Output the (X, Y) coordinate of the center of the cell containing the given text.  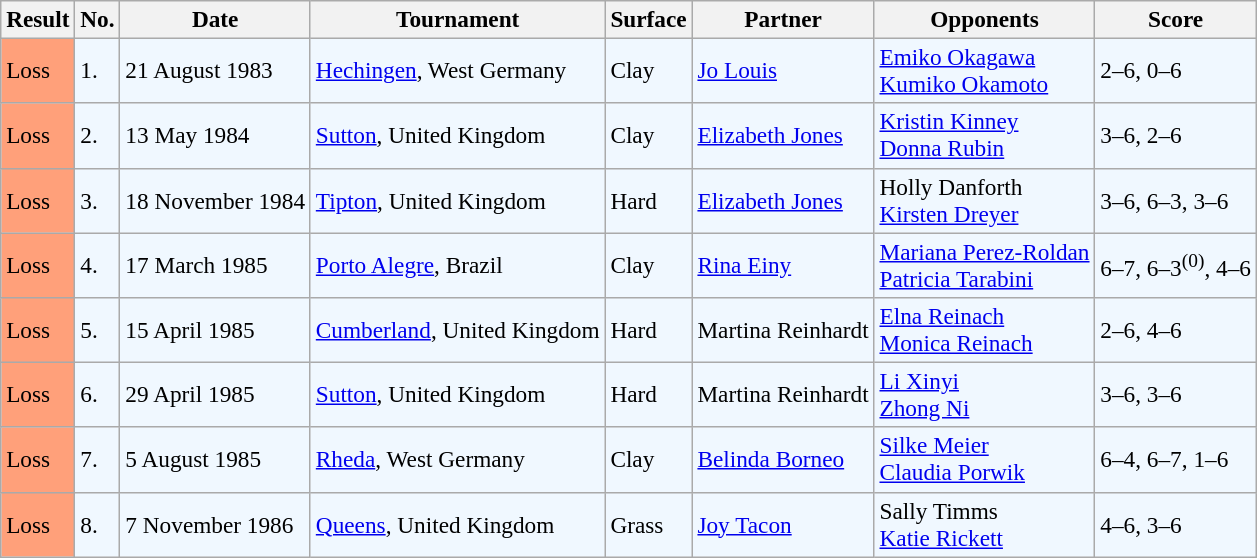
Cumberland, United Kingdom (458, 330)
Kristin Kinney Donna Rubin (984, 136)
Rheda, West Germany (458, 460)
5 August 1985 (215, 460)
5. (98, 330)
7 November 1986 (215, 524)
Partner (783, 19)
Jo Louis (783, 70)
Result (38, 19)
29 April 1985 (215, 394)
2–6, 4–6 (1176, 330)
2–6, 0–6 (1176, 70)
Opponents (984, 19)
Porto Alegre, Brazil (458, 264)
Holly Danforth Kirsten Dreyer (984, 200)
6. (98, 394)
Hechingen, West Germany (458, 70)
Elna Reinach Monica Reinach (984, 330)
1. (98, 70)
8. (98, 524)
15 April 1985 (215, 330)
3–6, 3–6 (1176, 394)
Sally Timms Katie Rickett (984, 524)
Tipton, United Kingdom (458, 200)
3–6, 2–6 (1176, 136)
17 March 1985 (215, 264)
Emiko Okagawa Kumiko Okamoto (984, 70)
Date (215, 19)
Silke Meier Claudia Porwik (984, 460)
3. (98, 200)
2. (98, 136)
Rina Einy (783, 264)
Surface (648, 19)
18 November 1984 (215, 200)
4–6, 3–6 (1176, 524)
6–7, 6–3(0), 4–6 (1176, 264)
Grass (648, 524)
3–6, 6–3, 3–6 (1176, 200)
Joy Tacon (783, 524)
13 May 1984 (215, 136)
Mariana Perez-Roldan Patricia Tarabini (984, 264)
No. (98, 19)
Li Xinyi Zhong Ni (984, 394)
7. (98, 460)
Score (1176, 19)
Queens, United Kingdom (458, 524)
21 August 1983 (215, 70)
6–4, 6–7, 1–6 (1176, 460)
Tournament (458, 19)
Belinda Borneo (783, 460)
4. (98, 264)
